Identify which cell holds the provided text, then report its (X, Y) central coordinate. 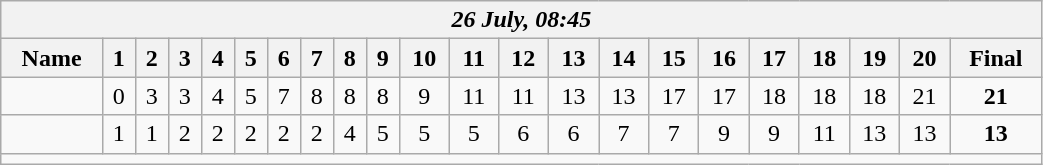
Name (52, 58)
16 (724, 58)
26 July, 08:45 (522, 20)
15 (674, 58)
14 (623, 58)
19 (874, 58)
Final (996, 58)
0 (118, 96)
10 (424, 58)
12 (523, 58)
20 (924, 58)
